Determine the [x, y] coordinate at the center of the cell enclosing the given text.  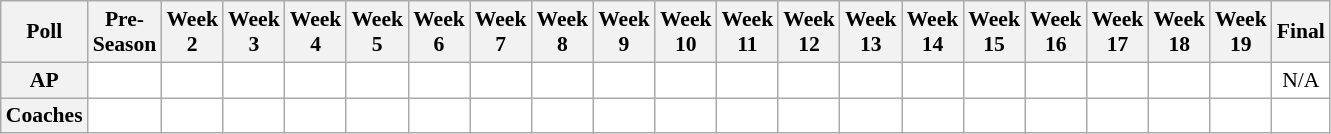
Poll [44, 32]
Week7 [501, 32]
Week9 [624, 32]
Week19 [1241, 32]
Week15 [994, 32]
Week18 [1179, 32]
Final [1301, 32]
Week16 [1056, 32]
Week17 [1118, 32]
Coaches [44, 116]
Week13 [871, 32]
Week14 [933, 32]
Week12 [809, 32]
Pre-Season [125, 32]
AP [44, 80]
Week6 [439, 32]
Week5 [377, 32]
Week4 [316, 32]
N/A [1301, 80]
Week10 [686, 32]
Week3 [254, 32]
Week11 [748, 32]
Week8 [562, 32]
Week2 [192, 32]
